Determine the (X, Y) coordinate at the center of the cell enclosing the given text.  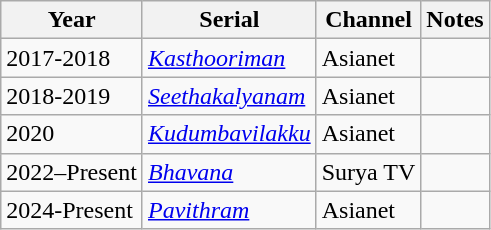
Kasthooriman (229, 58)
Pavithram (229, 210)
Serial (229, 20)
2017-2018 (72, 58)
2024-Present (72, 210)
Seethakalyanam (229, 96)
Kudumbavilakku (229, 134)
Channel (368, 20)
2018-2019 (72, 96)
Bhavana (229, 172)
Year (72, 20)
Surya TV (368, 172)
2022–Present (72, 172)
2020 (72, 134)
Notes (455, 20)
